Output the (x, y) coordinate of the center of the cell containing the given text.  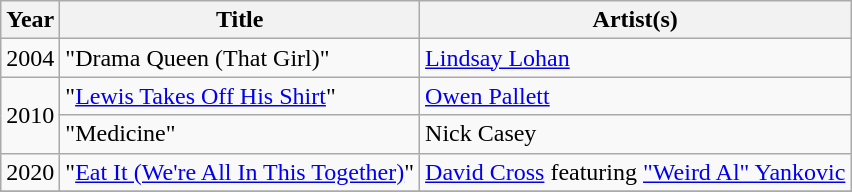
Year (30, 20)
"Drama Queen (That Girl)" (240, 58)
"Medicine" (240, 134)
2020 (30, 172)
"Eat It (We're All In This Together)" (240, 172)
2004 (30, 58)
Title (240, 20)
Lindsay Lohan (636, 58)
Artist(s) (636, 20)
"Lewis Takes Off His Shirt" (240, 96)
Owen Pallett (636, 96)
2010 (30, 115)
David Cross featuring "Weird Al" Yankovic (636, 172)
Nick Casey (636, 134)
